Pinpoint the cell where the given text exists, returning its [X, Y] midpoint coordinate. 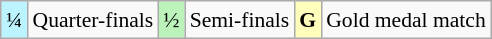
Semi-finals [240, 20]
¼ [14, 20]
G [308, 20]
Gold medal match [406, 20]
½ [171, 20]
Quarter-finals [94, 20]
